Detect which cell encompasses the target text, then output its [x, y] center coordinate. 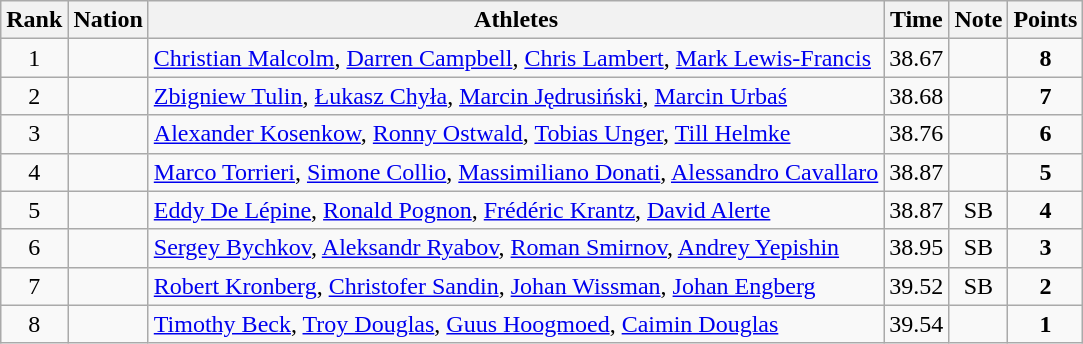
Athletes [516, 20]
Sergey Bychkov, Aleksandr Ryabov, Roman Smirnov, Andrey Yepishin [516, 248]
38.76 [916, 134]
Zbigniew Tulin, Łukasz Chyła, Marcin Jędrusiński, Marcin Urbaś [516, 96]
Rank [34, 20]
Time [916, 20]
Points [1046, 20]
39.52 [916, 286]
Marco Torrieri, Simone Collio, Massimiliano Donati, Alessandro Cavallaro [516, 172]
Alexander Kosenkow, Ronny Ostwald, Tobias Unger, Till Helmke [516, 134]
38.67 [916, 58]
Christian Malcolm, Darren Campbell, Chris Lambert, Mark Lewis-Francis [516, 58]
39.54 [916, 324]
38.95 [916, 248]
Note [978, 20]
Robert Kronberg, Christofer Sandin, Johan Wissman, Johan Engberg [516, 286]
38.68 [916, 96]
Timothy Beck, Troy Douglas, Guus Hoogmoed, Caimin Douglas [516, 324]
Nation [108, 20]
Eddy De Lépine, Ronald Pognon, Frédéric Krantz, David Alerte [516, 210]
